Search for the cell housing the specified text and yield its [X, Y] center coordinate. 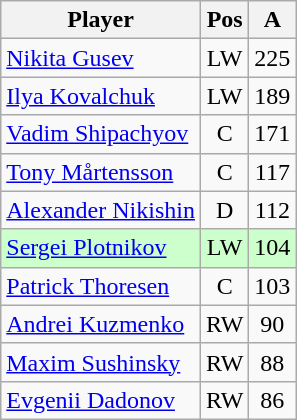
Maxim Sushinsky [101, 362]
88 [272, 362]
Player [101, 20]
Pos [224, 20]
103 [272, 286]
189 [272, 96]
Tony Mårtensson [101, 172]
A [272, 20]
Nikita Gusev [101, 58]
90 [272, 324]
171 [272, 134]
112 [272, 210]
Ilya Kovalchuk [101, 96]
225 [272, 58]
104 [272, 248]
Evgenii Dadonov [101, 400]
Sergei Plotnikov [101, 248]
Vadim Shipachyov [101, 134]
Andrei Kuzmenko [101, 324]
86 [272, 400]
D [224, 210]
Alexander Nikishin [101, 210]
117 [272, 172]
Patrick Thoresen [101, 286]
